For the text-containing cell, return its midpoint in (x, y) coordinate format. 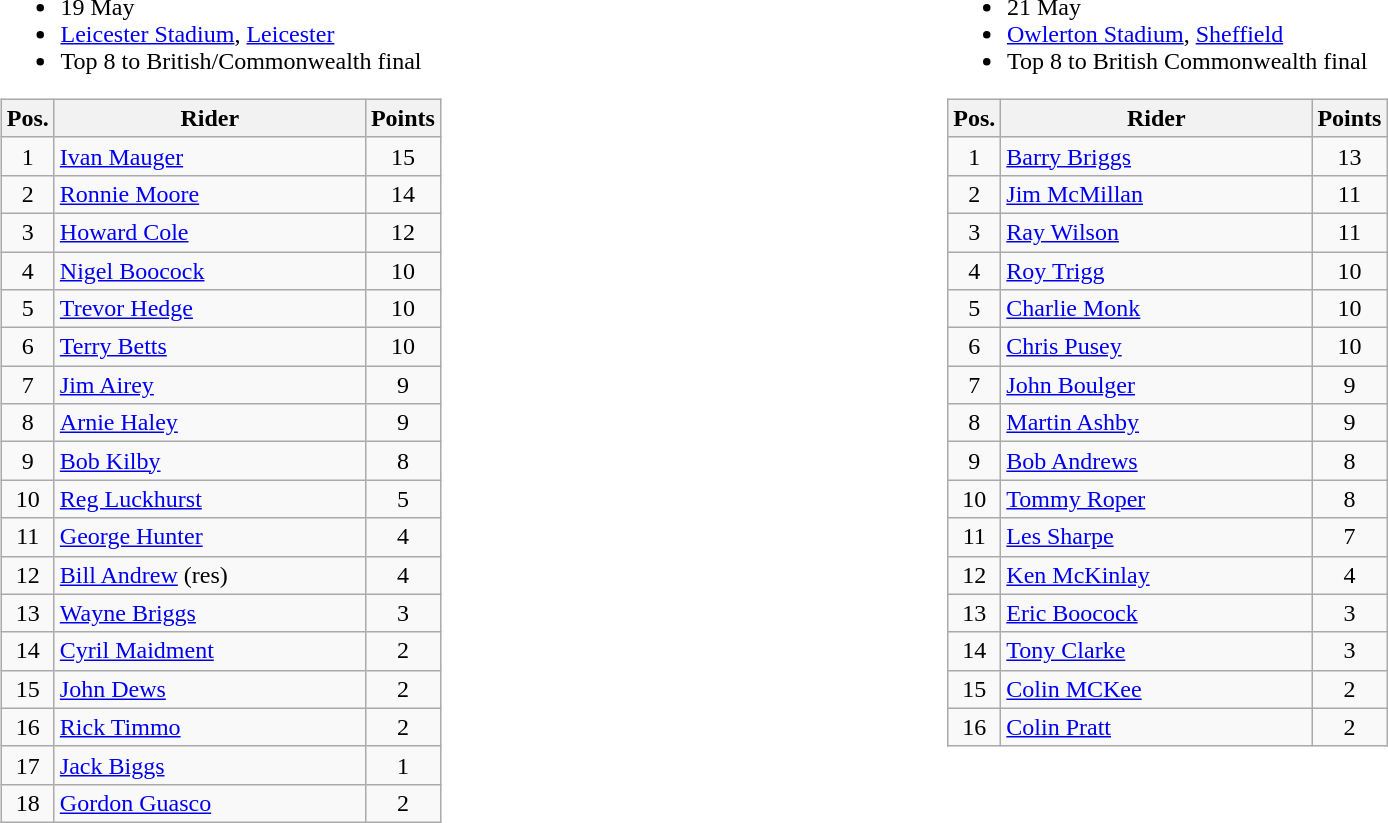
Tony Clarke (1156, 651)
Arnie Haley (210, 423)
Ronnie Moore (210, 194)
Howard Cole (210, 232)
Ken McKinlay (1156, 575)
Jim Airey (210, 385)
Tommy Roper (1156, 499)
Ray Wilson (1156, 232)
Jim McMillan (1156, 194)
Wayne Briggs (210, 613)
Barry Briggs (1156, 156)
Terry Betts (210, 347)
Bill Andrew (res) (210, 575)
Gordon Guasco (210, 803)
Rick Timmo (210, 727)
Ivan Mauger (210, 156)
Bob Kilby (210, 461)
Reg Luckhurst (210, 499)
Bob Andrews (1156, 461)
Chris Pusey (1156, 347)
Jack Biggs (210, 765)
Roy Trigg (1156, 271)
Les Sharpe (1156, 537)
Nigel Boocock (210, 271)
Charlie Monk (1156, 309)
18 (28, 803)
Colin MCKee (1156, 689)
Cyril Maidment (210, 651)
John Boulger (1156, 385)
Trevor Hedge (210, 309)
George Hunter (210, 537)
17 (28, 765)
Colin Pratt (1156, 727)
John Dews (210, 689)
Eric Boocock (1156, 613)
Martin Ashby (1156, 423)
